For the text-containing cell, return its midpoint in [X, Y] coordinate format. 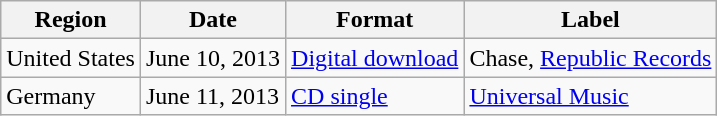
CD single [375, 96]
Chase, Republic Records [590, 58]
Region [71, 20]
Format [375, 20]
Date [212, 20]
Germany [71, 96]
United States [71, 58]
Universal Music [590, 96]
Label [590, 20]
June 10, 2013 [212, 58]
Digital download [375, 58]
June 11, 2013 [212, 96]
